Return (X, Y) of the center of cell containing provided text 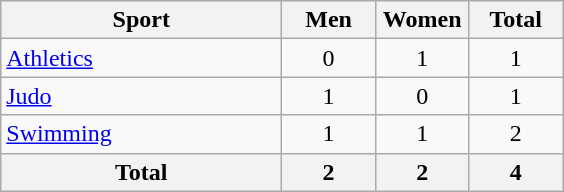
Men (329, 20)
Judo (142, 96)
Sport (142, 20)
Athletics (142, 58)
Swimming (142, 134)
Women (422, 20)
4 (516, 172)
